From the cell containing the given text, extract its center point as (X, Y) coordinate. 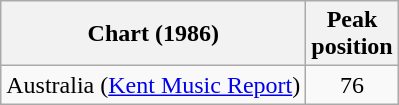
Australia (Kent Music Report) (154, 85)
Peakposition (352, 34)
76 (352, 85)
Chart (1986) (154, 34)
